Identify which cell holds the provided text, then report its [x, y] central coordinate. 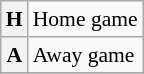
Home game [86, 19]
Away game [86, 55]
A [14, 55]
H [14, 19]
